Pinpoint the cell where the given text exists, returning its (x, y) midpoint coordinate. 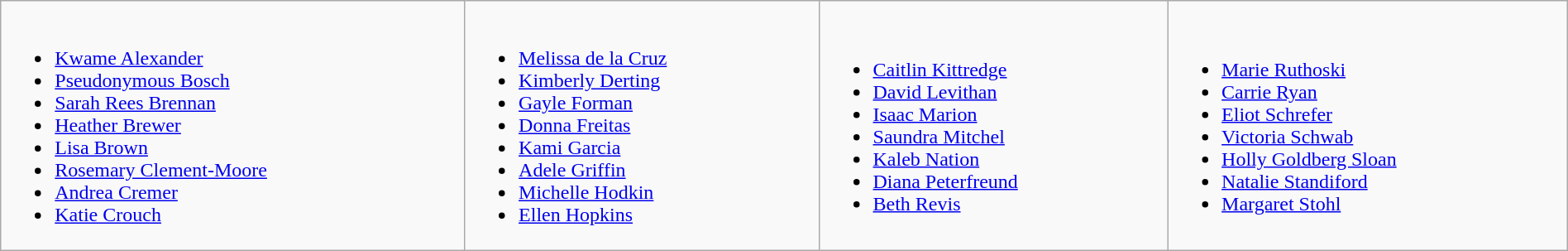
Kwame AlexanderPseudonymous BoschSarah Rees BrennanHeather BrewerLisa BrownRosemary Clement-MooreAndrea CremerKatie Crouch (233, 126)
Marie RuthoskiCarrie RyanEliot SchreferVictoria SchwabHolly Goldberg SloanNatalie StandifordMargaret Stohl (1368, 126)
Melissa de la CruzKimberly DertingGayle FormanDonna FreitasKami GarciaAdele GriffinMichelle HodkinEllen Hopkins (642, 126)
Caitlin KittredgeDavid LevithanIsaac MarionSaundra MitchelKaleb NationDiana PeterfreundBeth Revis (993, 126)
